Locate the cell with the specified text and output its (x, y) center coordinate. 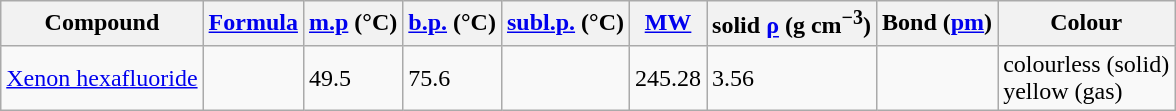
Xenon hexafluoride (102, 78)
3.56 (792, 78)
subl.p. (°C) (565, 24)
Colour (1086, 24)
Formula (253, 24)
solid ρ (g cm−3) (792, 24)
Compound (102, 24)
colourless (solid)yellow (gas) (1086, 78)
75.6 (452, 78)
MW (668, 24)
Bond (pm) (938, 24)
m.p (°C) (352, 24)
b.p. (°C) (452, 24)
49.5 (352, 78)
245.28 (668, 78)
